Find where the given text appears and provide that cell's center as [x, y] coordinate. 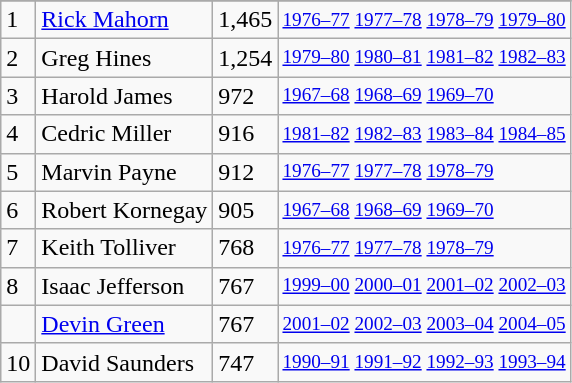
1979–80 1980–81 1981–82 1982–83 [424, 58]
1 [18, 20]
4 [18, 134]
David Saunders [124, 362]
2001–02 2002–03 2003–04 2004–05 [424, 324]
1990–91 1991–92 1992–93 1993–94 [424, 362]
Harold James [124, 96]
1,254 [246, 58]
Rick Mahorn [124, 20]
Isaac Jefferson [124, 286]
Marvin Payne [124, 172]
1999–00 2000–01 2001–02 2002–03 [424, 286]
3 [18, 96]
972 [246, 96]
7 [18, 248]
1981–82 1982–83 1983–84 1984–85 [424, 134]
6 [18, 210]
905 [246, 210]
8 [18, 286]
747 [246, 362]
2 [18, 58]
10 [18, 362]
Cedric Miller [124, 134]
1,465 [246, 20]
Devin Green [124, 324]
916 [246, 134]
Greg Hines [124, 58]
1976–77 1977–78 1978–79 1979–80 [424, 20]
Keith Tolliver [124, 248]
768 [246, 248]
912 [246, 172]
5 [18, 172]
Robert Kornegay [124, 210]
